Pinpoint the cell where the given text exists, returning its [x, y] midpoint coordinate. 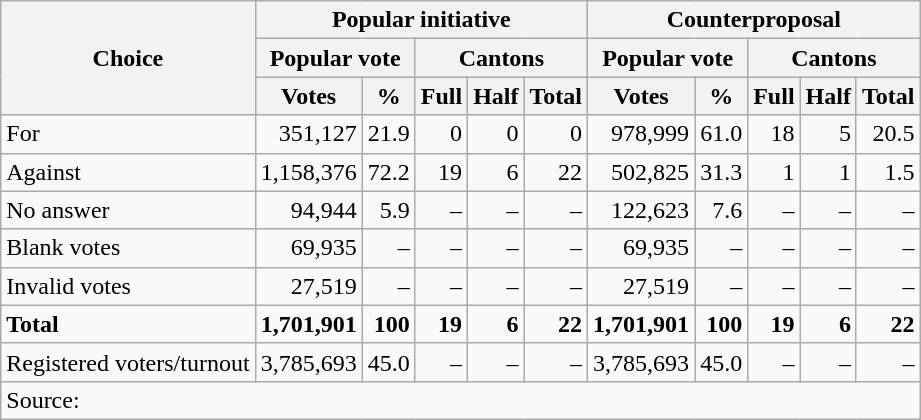
Choice [128, 58]
Registered voters/turnout [128, 362]
978,999 [642, 134]
Blank votes [128, 248]
61.0 [722, 134]
1.5 [888, 172]
Popular initiative [421, 20]
502,825 [642, 172]
94,944 [308, 210]
5 [828, 134]
Source: [460, 400]
Against [128, 172]
Invalid votes [128, 286]
7.6 [722, 210]
18 [774, 134]
For [128, 134]
20.5 [888, 134]
351,127 [308, 134]
31.3 [722, 172]
5.9 [388, 210]
72.2 [388, 172]
1,158,376 [308, 172]
122,623 [642, 210]
No answer [128, 210]
Counterproposal [754, 20]
21.9 [388, 134]
